Output the (x, y) coordinate of the center of the cell containing the given text.  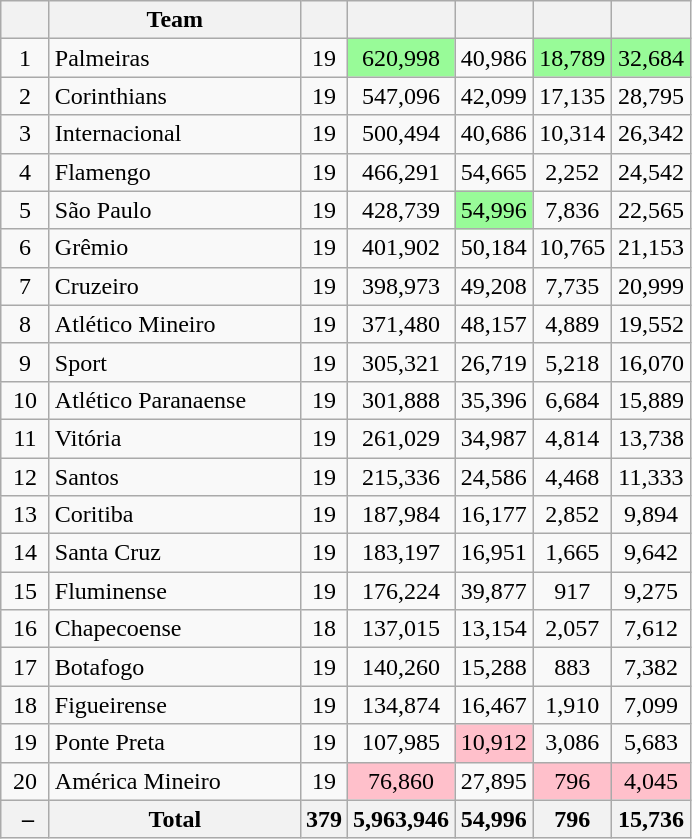
620,998 (400, 58)
7,836 (572, 210)
15,889 (652, 400)
22,565 (652, 210)
183,197 (400, 553)
176,224 (400, 591)
Santa Cruz (174, 553)
466,291 (400, 172)
26,719 (494, 362)
107,985 (400, 743)
7,612 (652, 629)
16 (26, 629)
16,070 (652, 362)
215,336 (400, 477)
2,252 (572, 172)
Sport (174, 362)
16,467 (494, 705)
13 (26, 515)
24,542 (652, 172)
2,852 (572, 515)
Ponte Preta (174, 743)
21,153 (652, 248)
261,029 (400, 438)
9 (26, 362)
6,684 (572, 400)
398,973 (400, 286)
54,665 (494, 172)
7,382 (652, 667)
Chapecoense (174, 629)
7 (26, 286)
8 (26, 324)
26,342 (652, 134)
15 (26, 591)
Botafogo (174, 667)
547,096 (400, 96)
4,468 (572, 477)
27,895 (494, 781)
– (26, 819)
1,910 (572, 705)
Grêmio (174, 248)
5 (26, 210)
16,177 (494, 515)
10,912 (494, 743)
18,789 (572, 58)
São Paulo (174, 210)
500,494 (400, 134)
48,157 (494, 324)
401,902 (400, 248)
Atlético Paranaense (174, 400)
13,738 (652, 438)
50,184 (494, 248)
Atlético Mineiro (174, 324)
187,984 (400, 515)
5,683 (652, 743)
1,665 (572, 553)
20 (26, 781)
15,288 (494, 667)
137,015 (400, 629)
4 (26, 172)
34,987 (494, 438)
15,736 (652, 819)
24,586 (494, 477)
Coritiba (174, 515)
9,642 (652, 553)
4,045 (652, 781)
305,321 (400, 362)
40,986 (494, 58)
9,894 (652, 515)
Internacional (174, 134)
371,480 (400, 324)
10,314 (572, 134)
3,086 (572, 743)
10 (26, 400)
428,739 (400, 210)
11 (26, 438)
42,099 (494, 96)
9,275 (652, 591)
Fluminense (174, 591)
Corinthians (174, 96)
7,099 (652, 705)
5,963,946 (400, 819)
6 (26, 248)
134,874 (400, 705)
28,795 (652, 96)
Figueirense (174, 705)
Total (174, 819)
Palmeiras (174, 58)
4,814 (572, 438)
Cruzeiro (174, 286)
35,396 (494, 400)
Vitória (174, 438)
32,684 (652, 58)
10,765 (572, 248)
América Mineiro (174, 781)
301,888 (400, 400)
883 (572, 667)
2 (26, 96)
1 (26, 58)
11,333 (652, 477)
Santos (174, 477)
7,735 (572, 286)
3 (26, 134)
17,135 (572, 96)
917 (572, 591)
40,686 (494, 134)
39,877 (494, 591)
Flamengo (174, 172)
19,552 (652, 324)
2,057 (572, 629)
4,889 (572, 324)
49,208 (494, 286)
13,154 (494, 629)
17 (26, 667)
14 (26, 553)
76,860 (400, 781)
379 (324, 819)
16,951 (494, 553)
Team (174, 20)
12 (26, 477)
140,260 (400, 667)
5,218 (572, 362)
20,999 (652, 286)
